Capture the cell that displays the provided text and extract its (X, Y) central coordinate. 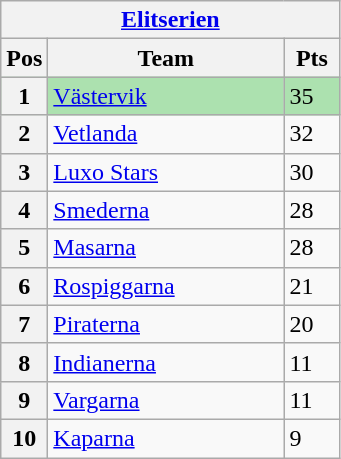
6 (24, 286)
30 (312, 172)
Indianerna (166, 362)
Masarna (166, 248)
35 (312, 96)
Team (166, 58)
20 (312, 324)
Luxo Stars (166, 172)
Piraterna (166, 324)
Pos (24, 58)
Västervik (166, 96)
1 (24, 96)
Vetlanda (166, 134)
32 (312, 134)
7 (24, 324)
2 (24, 134)
Kaparna (166, 438)
5 (24, 248)
4 (24, 210)
21 (312, 286)
3 (24, 172)
Vargarna (166, 400)
Elitserien (170, 20)
10 (24, 438)
8 (24, 362)
Pts (312, 58)
Smederna (166, 210)
Rospiggarna (166, 286)
